Search for the cell housing the specified text and yield its [X, Y] center coordinate. 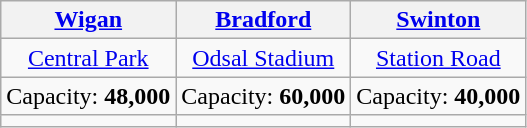
Capacity: 40,000 [438, 96]
Capacity: 48,000 [88, 96]
Bradford [264, 20]
Capacity: 60,000 [264, 96]
Central Park [88, 58]
Station Road [438, 58]
Swinton [438, 20]
Wigan [88, 20]
Odsal Stadium [264, 58]
